Search for the cell housing the specified text and yield its (x, y) center coordinate. 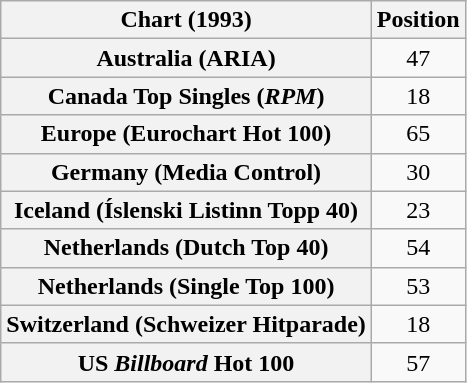
53 (418, 286)
Switzerland (Schweizer Hitparade) (186, 324)
57 (418, 362)
Iceland (Íslenski Listinn Topp 40) (186, 210)
54 (418, 248)
Netherlands (Dutch Top 40) (186, 248)
30 (418, 172)
Australia (ARIA) (186, 58)
65 (418, 134)
47 (418, 58)
Germany (Media Control) (186, 172)
Europe (Eurochart Hot 100) (186, 134)
Position (418, 20)
US Billboard Hot 100 (186, 362)
23 (418, 210)
Canada Top Singles (RPM) (186, 96)
Chart (1993) (186, 20)
Netherlands (Single Top 100) (186, 286)
